Find where the given text appears and provide that cell's center as (x, y) coordinate. 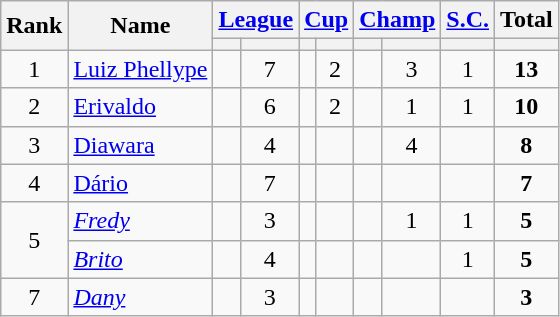
Erivaldo (140, 107)
Champ (398, 20)
Diawara (140, 145)
10 (527, 107)
6 (270, 107)
Cup (326, 20)
13 (527, 69)
Rank (34, 26)
Dário (140, 183)
Dany (140, 297)
Luiz Phellype (140, 69)
Fredy (140, 221)
8 (527, 145)
Brito (140, 259)
S.C. (468, 20)
Name (140, 26)
Total (527, 20)
League (256, 20)
